Search for the cell housing the specified text and yield its [x, y] center coordinate. 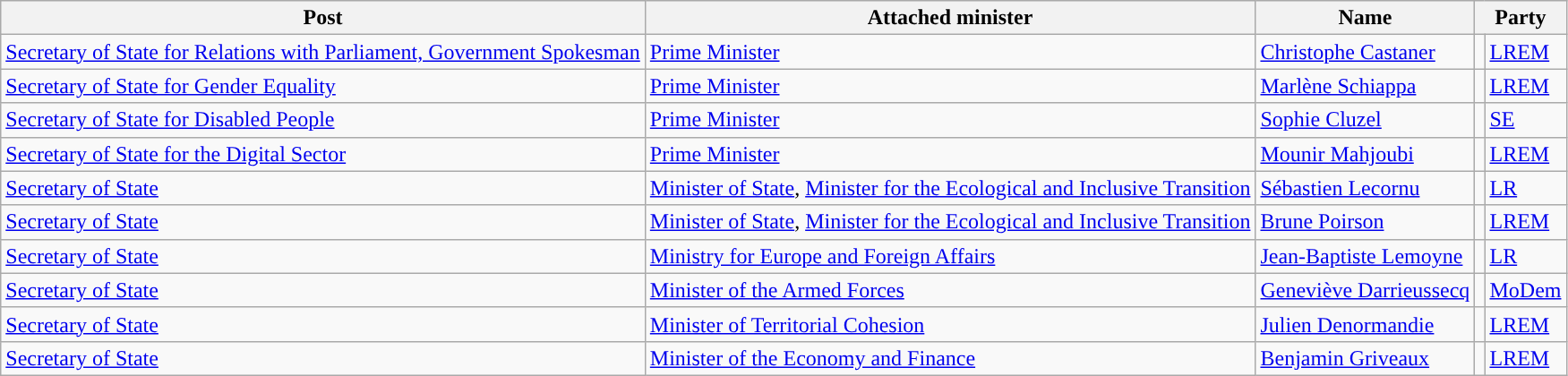
Mounir Mahjoubi [1365, 154]
Sébastien Lecornu [1365, 188]
Ministry for Europe and Foreign Affairs [950, 256]
Sophie Cluzel [1365, 120]
Julien Denormandie [1365, 324]
Minister of Territorial Cohesion [950, 324]
Marlène Schiappa [1365, 86]
Secretary of State for Gender Equality [323, 86]
MoDem [1526, 290]
Attached minister [950, 18]
Minister of the Armed Forces [950, 290]
Geneviève Darrieussecq [1365, 290]
Party [1521, 18]
Secretary of State for the Digital Sector [323, 154]
Benjamin Griveaux [1365, 358]
Secretary of State for Disabled People [323, 120]
Minister of the Economy and Finance [950, 358]
Brune Poirson [1365, 222]
Post [323, 18]
Christophe Castaner [1365, 52]
Jean-Baptiste Lemoyne [1365, 256]
SE [1526, 120]
Secretary of State for Relations with Parliament, Government Spokesman [323, 52]
Name [1365, 18]
